Locate the cell with the specified text and output its (x, y) center coordinate. 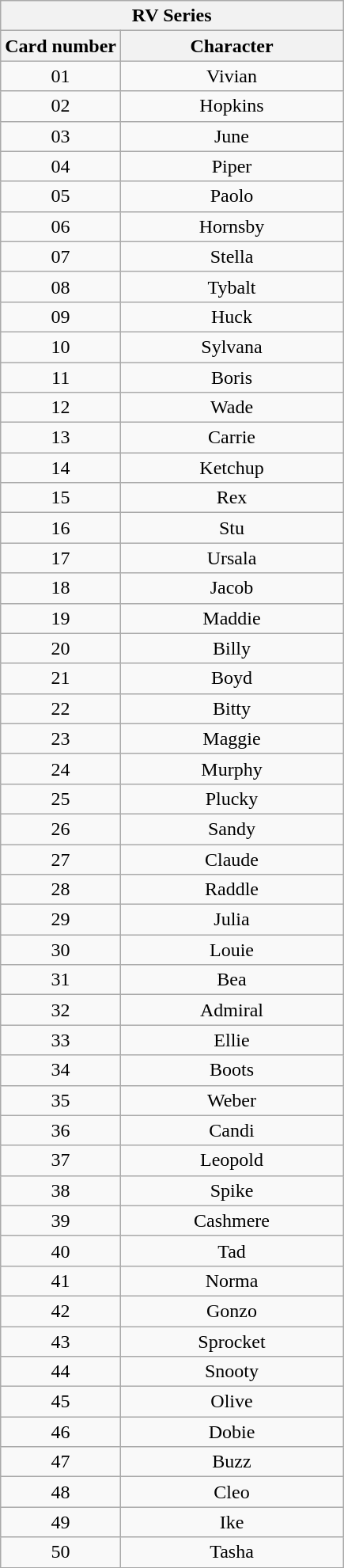
28 (61, 890)
23 (61, 738)
42 (61, 1311)
Sylvana (231, 347)
Character (231, 46)
Louie (231, 950)
Cashmere (231, 1221)
05 (61, 196)
11 (61, 378)
Card number (61, 46)
09 (61, 317)
Paolo (231, 196)
Claude (231, 859)
Julia (231, 920)
Vivian (231, 76)
15 (61, 498)
31 (61, 980)
17 (61, 558)
24 (61, 769)
Ike (231, 1522)
01 (61, 76)
29 (61, 920)
Candi (231, 1130)
Leopold (231, 1160)
Tybalt (231, 287)
Olive (231, 1402)
Carrie (231, 438)
20 (61, 648)
50 (61, 1552)
Maggie (231, 738)
33 (61, 1040)
12 (61, 408)
13 (61, 438)
Jacob (231, 588)
30 (61, 950)
07 (61, 256)
Raddle (231, 890)
21 (61, 678)
18 (61, 588)
Tasha (231, 1552)
19 (61, 618)
Piper (231, 166)
49 (61, 1522)
Sandy (231, 829)
Rex (231, 498)
Admiral (231, 1010)
39 (61, 1221)
27 (61, 859)
Bea (231, 980)
25 (61, 799)
22 (61, 708)
Boris (231, 378)
Stu (231, 528)
Gonzo (231, 1311)
Sprocket (231, 1342)
03 (61, 136)
16 (61, 528)
Plucky (231, 799)
45 (61, 1402)
44 (61, 1372)
37 (61, 1160)
46 (61, 1432)
02 (61, 106)
14 (61, 468)
35 (61, 1100)
Ketchup (231, 468)
41 (61, 1281)
34 (61, 1070)
Hornsby (231, 226)
Tad (231, 1251)
Weber (231, 1100)
Norma (231, 1281)
Maddie (231, 618)
Huck (231, 317)
40 (61, 1251)
Snooty (231, 1372)
04 (61, 166)
June (231, 136)
36 (61, 1130)
Spike (231, 1190)
RV Series (172, 16)
10 (61, 347)
38 (61, 1190)
26 (61, 829)
08 (61, 287)
06 (61, 226)
43 (61, 1342)
32 (61, 1010)
Murphy (231, 769)
Buzz (231, 1462)
Bitty (231, 708)
Ellie (231, 1040)
Billy (231, 648)
Boots (231, 1070)
Boyd (231, 678)
Cleo (231, 1492)
Ursala (231, 558)
Wade (231, 408)
Dobie (231, 1432)
48 (61, 1492)
Stella (231, 256)
47 (61, 1462)
Hopkins (231, 106)
